For the text-containing cell, return its midpoint in (x, y) coordinate format. 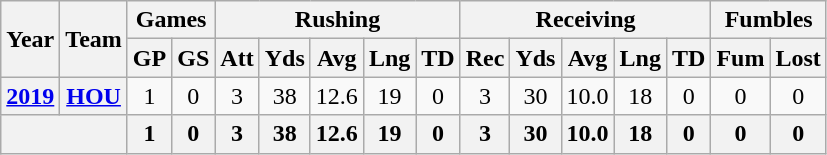
Rec (485, 58)
HOU (94, 96)
Games (170, 20)
Year (30, 39)
Fumbles (768, 20)
Fum (740, 58)
2019 (30, 96)
Lost (798, 58)
Att (237, 58)
Rushing (338, 20)
GS (194, 58)
Team (94, 39)
GP (149, 58)
Receiving (586, 20)
